Return the (x, y) coordinate for the center point of the cell that contains the specified text.  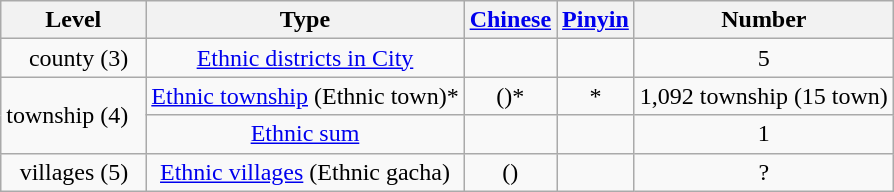
Pinyin (596, 20)
Ethnic villages (Ethnic gacha) (305, 172)
5 (764, 58)
villages (5) (74, 172)
Chinese (510, 20)
township (4) (74, 115)
Level (74, 20)
Ethnic districts in City (305, 58)
()* (510, 96)
Type (305, 20)
1,092 township (15 town) (764, 96)
? (764, 172)
county (3) (74, 58)
* (596, 96)
1 (764, 134)
() (510, 172)
Number (764, 20)
Ethnic township (Ethnic town)* (305, 96)
Ethnic sum (305, 134)
